Return the (x, y) coordinate for the center point of the cell that contains the specified text.  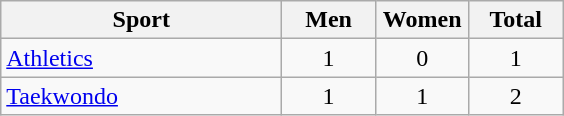
2 (516, 96)
0 (422, 58)
Taekwondo (142, 96)
Total (516, 20)
Sport (142, 20)
Women (422, 20)
Athletics (142, 58)
Men (329, 20)
